Identify which cell holds the provided text, then report its [x, y] central coordinate. 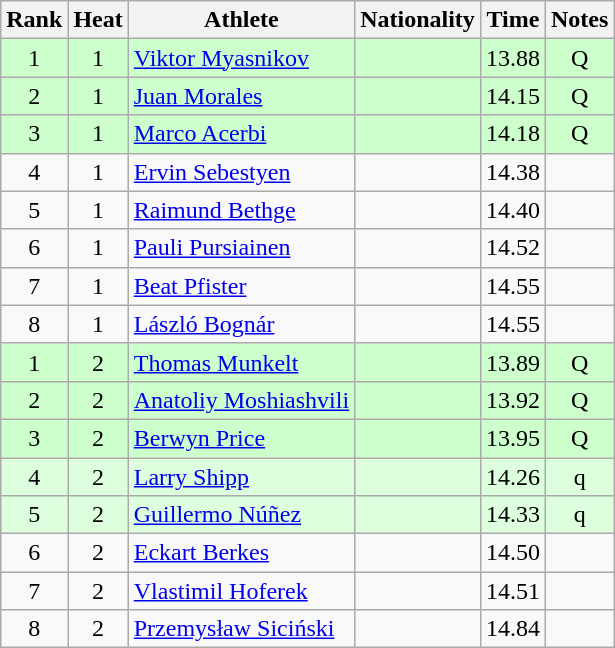
Nationality [418, 20]
Athlete [241, 20]
13.92 [512, 400]
Notes [579, 20]
14.52 [512, 248]
Rank [34, 20]
Guillermo Núñez [241, 515]
14.51 [512, 591]
Ervin Sebestyen [241, 172]
13.89 [512, 362]
14.50 [512, 553]
Eckart Berkes [241, 553]
Marco Acerbi [241, 134]
14.15 [512, 96]
14.40 [512, 210]
Juan Morales [241, 96]
László Bognár [241, 324]
Beat Pfister [241, 286]
13.95 [512, 438]
Przemysław Siciński [241, 629]
Viktor Myasnikov [241, 58]
13.88 [512, 58]
Anatoliy Moshiashvili [241, 400]
Raimund Bethge [241, 210]
14.26 [512, 477]
Heat [98, 20]
14.38 [512, 172]
Vlastimil Hoferek [241, 591]
Time [512, 20]
14.33 [512, 515]
14.18 [512, 134]
Thomas Munkelt [241, 362]
Pauli Pursiainen [241, 248]
Berwyn Price [241, 438]
Larry Shipp [241, 477]
14.84 [512, 629]
